Detect which cell encompasses the target text, then output its [x, y] center coordinate. 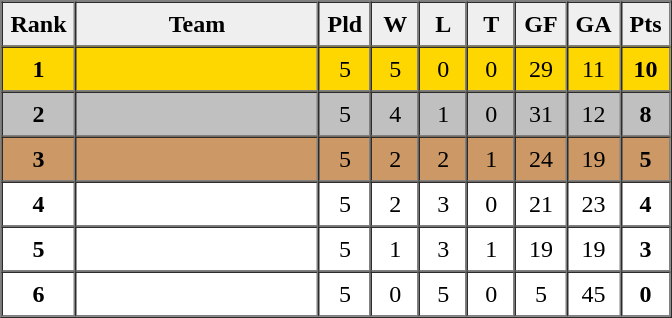
Rank [39, 24]
29 [540, 68]
10 [646, 68]
GA [594, 24]
24 [540, 158]
6 [39, 294]
W [395, 24]
T [491, 24]
21 [540, 204]
L [443, 24]
8 [646, 114]
23 [594, 204]
GF [540, 24]
Pts [646, 24]
31 [540, 114]
11 [594, 68]
Team [198, 24]
Pld [346, 24]
12 [594, 114]
45 [594, 294]
